Provide the (x, y) coordinate of the cell's center where the given text is located.  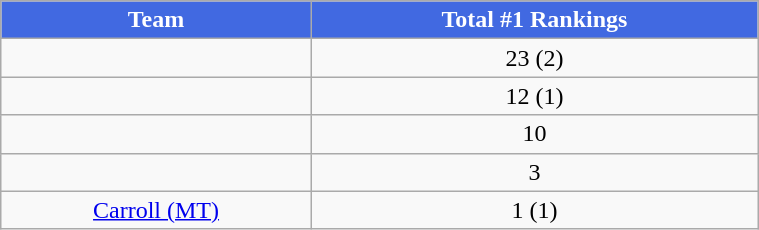
3 (534, 172)
1 (1) (534, 210)
Total #1 Rankings (534, 20)
12 (1) (534, 96)
10 (534, 134)
Carroll (MT) (156, 210)
Team (156, 20)
23 (2) (534, 58)
